From the cell containing the given text, extract its center point as (x, y) coordinate. 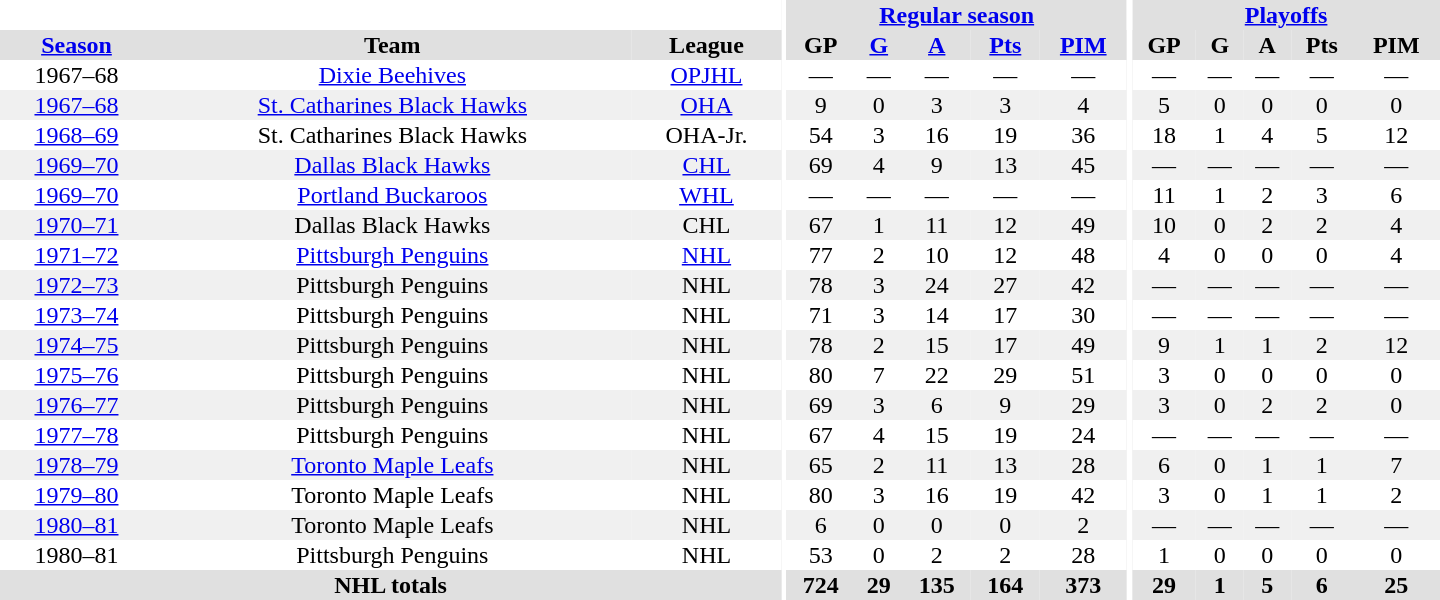
Dixie Beehives (392, 75)
724 (820, 585)
1968–69 (76, 135)
71 (820, 315)
OPJHL (706, 75)
NHL totals (390, 585)
OHA (706, 105)
22 (936, 375)
30 (1084, 315)
1979–80 (76, 495)
53 (820, 555)
135 (936, 585)
Season (76, 45)
48 (1084, 255)
League (706, 45)
1972–73 (76, 285)
373 (1084, 585)
1974–75 (76, 345)
1971–72 (76, 255)
51 (1084, 375)
1973–74 (76, 315)
65 (820, 465)
Team (392, 45)
18 (1164, 135)
1978–79 (76, 465)
54 (820, 135)
164 (1006, 585)
45 (1084, 165)
36 (1084, 135)
1976–77 (76, 405)
77 (820, 255)
1977–78 (76, 435)
WHL (706, 195)
Regular season (956, 15)
Portland Buckaroos (392, 195)
27 (1006, 285)
1975–76 (76, 375)
OHA-Jr. (706, 135)
Playoffs (1286, 15)
1970–71 (76, 225)
25 (1396, 585)
14 (936, 315)
